Capture the cell that displays the provided text and extract its (X, Y) central coordinate. 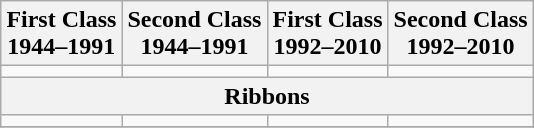
Second Class1992–2010 (460, 34)
Second Class1944–1991 (194, 34)
First Class1992–2010 (328, 34)
Ribbons (267, 96)
First Class1944–1991 (62, 34)
